Return the (x, y) coordinate for the center point of the cell that contains the specified text.  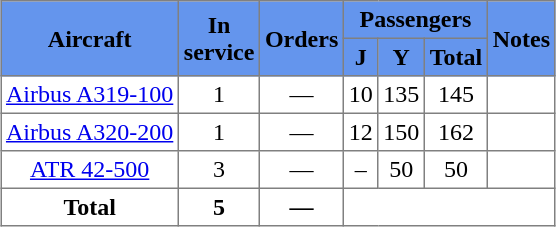
Airbus A319-100 (90, 95)
12 (360, 132)
ATR 42-500 (90, 170)
10 (360, 95)
J (360, 57)
Y (401, 57)
3 (220, 170)
150 (401, 132)
145 (456, 95)
In service (220, 38)
135 (401, 95)
5 (220, 207)
– (360, 170)
Passengers (415, 20)
162 (456, 132)
Notes (521, 38)
Orders (302, 38)
Airbus A320-200 (90, 132)
Aircraft (90, 38)
